Capture the cell that displays the provided text and extract its [X, Y] central coordinate. 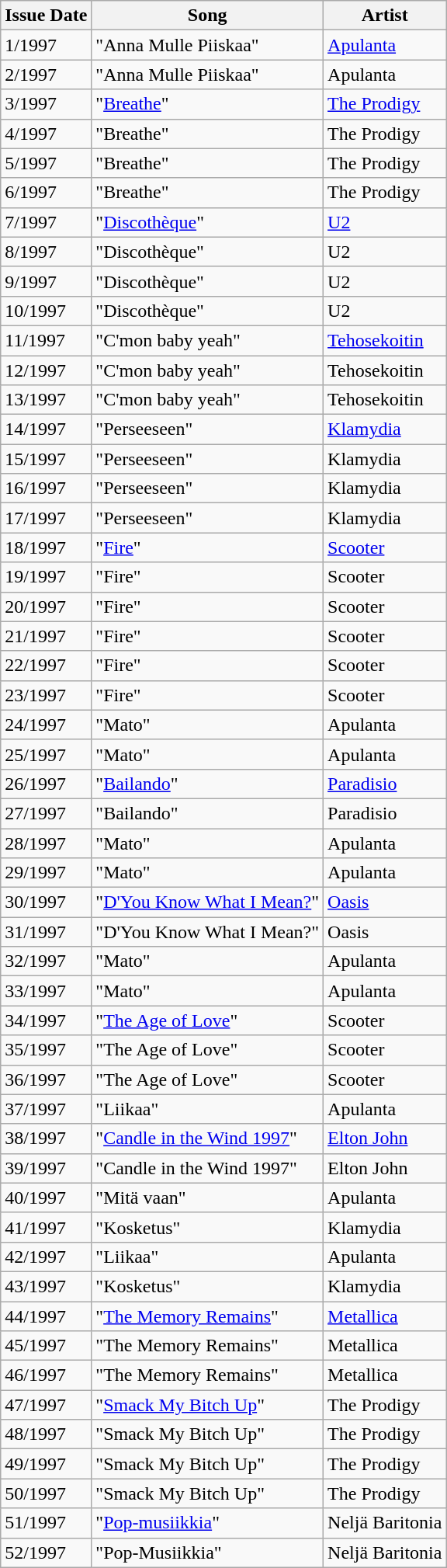
22/1997 [47, 666]
21/1997 [47, 636]
29/1997 [47, 873]
46/1997 [47, 1375]
"Pop-Musiikkia" [208, 1552]
34/1997 [47, 1020]
41/1997 [47, 1227]
48/1997 [47, 1434]
Song [208, 16]
8/1997 [47, 252]
16/1997 [47, 488]
33/1997 [47, 991]
52/1997 [47, 1552]
36/1997 [47, 1080]
44/1997 [47, 1316]
38/1997 [47, 1139]
24/1997 [47, 725]
3/1997 [47, 104]
7/1997 [47, 222]
27/1997 [47, 813]
32/1997 [47, 961]
12/1997 [47, 370]
45/1997 [47, 1346]
17/1997 [47, 518]
39/1997 [47, 1168]
43/1997 [47, 1286]
1/1997 [47, 45]
2/1997 [47, 75]
47/1997 [47, 1405]
49/1997 [47, 1464]
Artist [385, 16]
6/1997 [47, 193]
19/1997 [47, 577]
35/1997 [47, 1050]
13/1997 [47, 400]
30/1997 [47, 902]
28/1997 [47, 843]
Issue Date [47, 16]
9/1997 [47, 281]
25/1997 [47, 754]
23/1997 [47, 695]
15/1997 [47, 459]
"Mitä vaan" [208, 1198]
51/1997 [47, 1523]
10/1997 [47, 311]
18/1997 [47, 548]
50/1997 [47, 1493]
14/1997 [47, 429]
11/1997 [47, 340]
42/1997 [47, 1257]
31/1997 [47, 932]
5/1997 [47, 163]
"Pop-musiikkia" [208, 1523]
37/1997 [47, 1109]
20/1997 [47, 607]
26/1997 [47, 784]
40/1997 [47, 1198]
4/1997 [47, 134]
